Locate the cell with the specified text and output its (x, y) center coordinate. 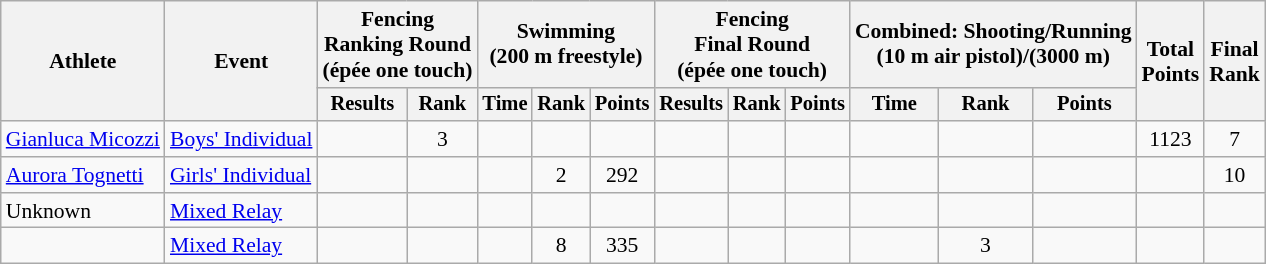
292 (622, 175)
Athlete (83, 61)
1123 (1171, 139)
Combined: Shooting/Running(10 m air pistol)/(3000 m) (994, 44)
335 (622, 246)
Boys' Individual (242, 139)
Girls' Individual (242, 175)
Aurora Tognetti (83, 175)
FinalRank (1234, 61)
Gianluca Micozzi (83, 139)
FencingRanking Round(épée one touch) (397, 44)
Unknown (83, 211)
8 (561, 246)
Swimming(200 m freestyle) (566, 44)
7 (1234, 139)
10 (1234, 175)
2 (561, 175)
Event (242, 61)
FencingFinal Round(épée one touch) (752, 44)
TotalPoints (1171, 61)
